Determine the [X, Y] coordinate at the center of the cell enclosing the given text.  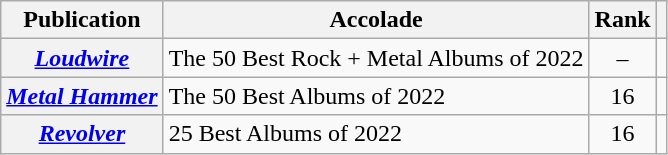
Publication [82, 20]
The 50 Best Rock + Metal Albums of 2022 [376, 58]
The 50 Best Albums of 2022 [376, 96]
Accolade [376, 20]
Metal Hammer [82, 96]
Revolver [82, 134]
Rank [622, 20]
Loudwire [82, 58]
– [622, 58]
25 Best Albums of 2022 [376, 134]
